Return the [X, Y] coordinate for the center point of the cell that contains the specified text.  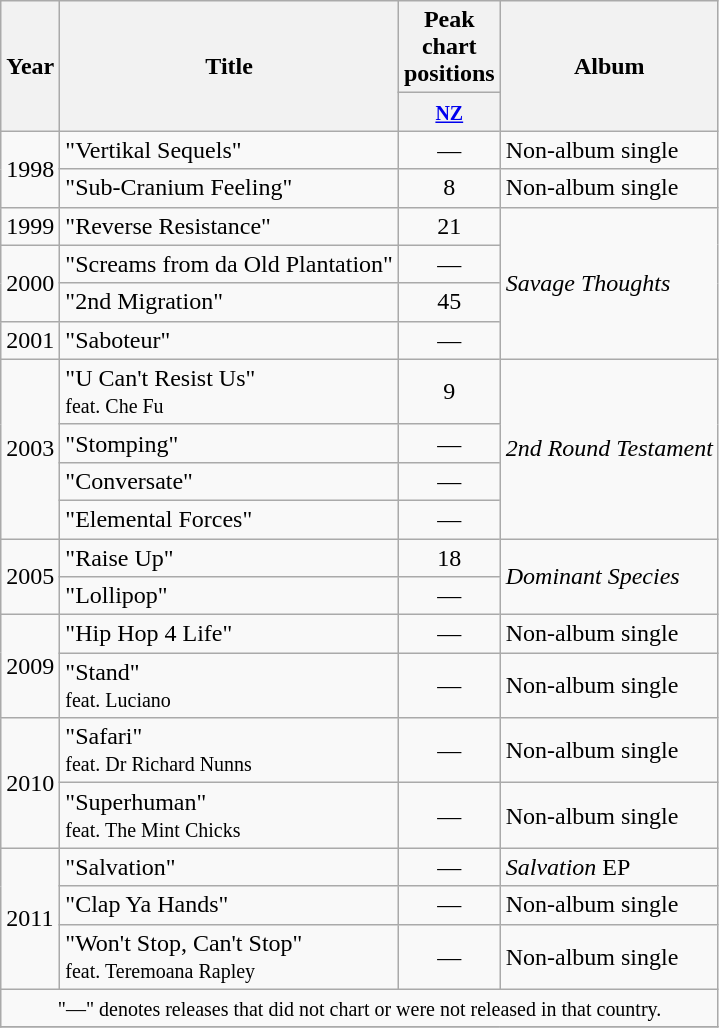
"Safari"feat. Dr Richard Nunns [230, 750]
Salvation EP [609, 867]
"Salvation" [230, 867]
45 [449, 302]
"Reverse Resistance" [230, 226]
"—" denotes releases that did not chart or were not released in that country. [360, 1008]
"2nd Migration" [230, 302]
"Raise Up" [230, 557]
2nd Round Testament [609, 448]
Dominant Species [609, 576]
"Stomping" [230, 443]
"Screams from da Old Plantation" [230, 264]
"Won't Stop, Can't Stop"feat. Teremoana Rapley [230, 956]
NZ [449, 112]
"Stand"feat. Luciano [230, 686]
2005 [30, 576]
21 [449, 226]
Savage Thoughts [609, 283]
"Clap Ya Hands" [230, 905]
9 [449, 392]
2000 [30, 283]
"Hip Hop 4 Life" [230, 634]
18 [449, 557]
1999 [30, 226]
"Superhuman"feat. The Mint Chicks [230, 816]
"U Can't Resist Us"feat. Che Fu [230, 392]
"Vertikal Sequels" [230, 150]
2010 [30, 783]
2003 [30, 448]
"Sub-Cranium Feeling" [230, 188]
Peak chart positions [449, 47]
8 [449, 188]
"Elemental Forces" [230, 519]
1998 [30, 169]
2001 [30, 340]
Title [230, 66]
"Saboteur" [230, 340]
"Lollipop" [230, 596]
"Conversate" [230, 481]
2009 [30, 666]
Year [30, 66]
Album [609, 66]
2011 [30, 918]
